Identify which cell holds the provided text, then report its [x, y] central coordinate. 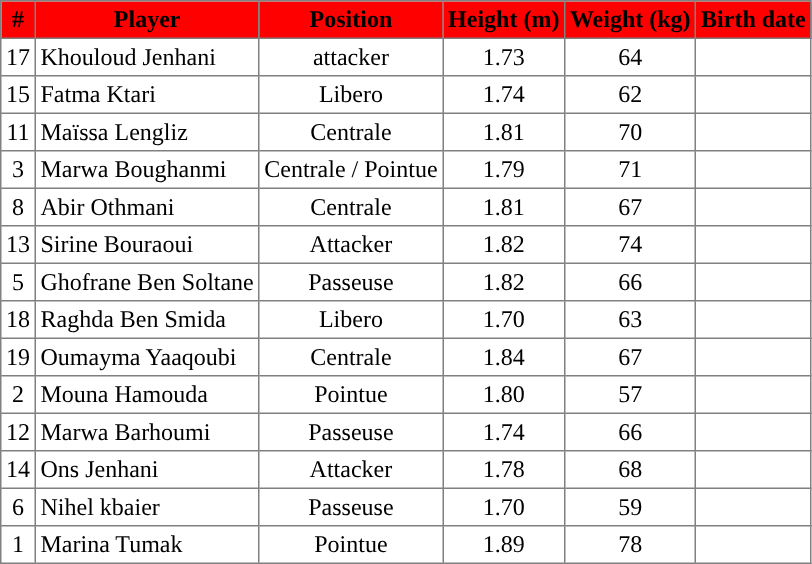
2 [18, 395]
71 [630, 170]
1.79 [504, 170]
Maïssa Lengliz [147, 132]
1.73 [504, 57]
1.78 [504, 470]
Nihel kbaier [147, 507]
Height (m) [504, 20]
# [18, 20]
74 [630, 245]
17 [18, 57]
Sirine Bouraoui [147, 245]
Abir Othmani [147, 207]
Marina Tumak [147, 545]
Oumayma Yaaqoubi [147, 357]
Player [147, 20]
Mouna Hamouda [147, 395]
19 [18, 357]
70 [630, 132]
64 [630, 57]
13 [18, 245]
6 [18, 507]
Marwa Boughanmi [147, 170]
Birth date [754, 20]
11 [18, 132]
Position [351, 20]
63 [630, 320]
Weight (kg) [630, 20]
Ons Jenhani [147, 470]
1.80 [504, 395]
1.89 [504, 545]
8 [18, 207]
18 [18, 320]
57 [630, 395]
1.84 [504, 357]
Centrale / Pointue [351, 170]
Marwa Barhoumi [147, 432]
59 [630, 507]
Fatma Ktari [147, 95]
12 [18, 432]
15 [18, 95]
62 [630, 95]
5 [18, 282]
Ghofrane Ben Soltane [147, 282]
Khouloud Jenhani [147, 57]
attacker [351, 57]
1 [18, 545]
Raghda Ben Smida [147, 320]
68 [630, 470]
14 [18, 470]
78 [630, 545]
3 [18, 170]
